Return (x, y) of the center of cell containing provided text 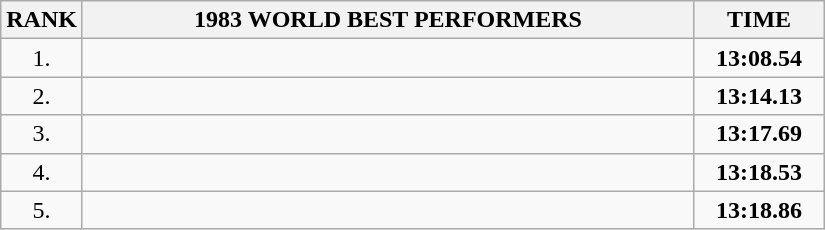
2. (42, 96)
5. (42, 210)
13:18.53 (760, 172)
RANK (42, 20)
1. (42, 58)
1983 WORLD BEST PERFORMERS (388, 20)
13:14.13 (760, 96)
TIME (760, 20)
3. (42, 134)
13:18.86 (760, 210)
13:08.54 (760, 58)
13:17.69 (760, 134)
4. (42, 172)
